Capture the cell that displays the provided text and extract its [X, Y] central coordinate. 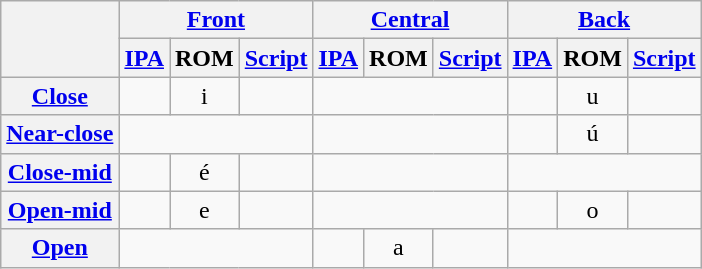
o [593, 210]
é [205, 172]
i [205, 96]
Back [604, 20]
ú [593, 134]
u [593, 96]
Front [216, 20]
Close [60, 96]
Open-mid [60, 210]
e [205, 210]
Open [60, 248]
Near-close [60, 134]
Central [410, 20]
Close-mid [60, 172]
a [399, 248]
